Capture the cell that displays the provided text and extract its (X, Y) central coordinate. 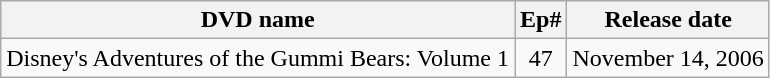
DVD name (258, 20)
Release date (668, 20)
Ep# (541, 20)
47 (541, 58)
November 14, 2006 (668, 58)
Disney's Adventures of the Gummi Bears: Volume 1 (258, 58)
